Provide the [x, y] coordinate of the cell's center where the given text is located.  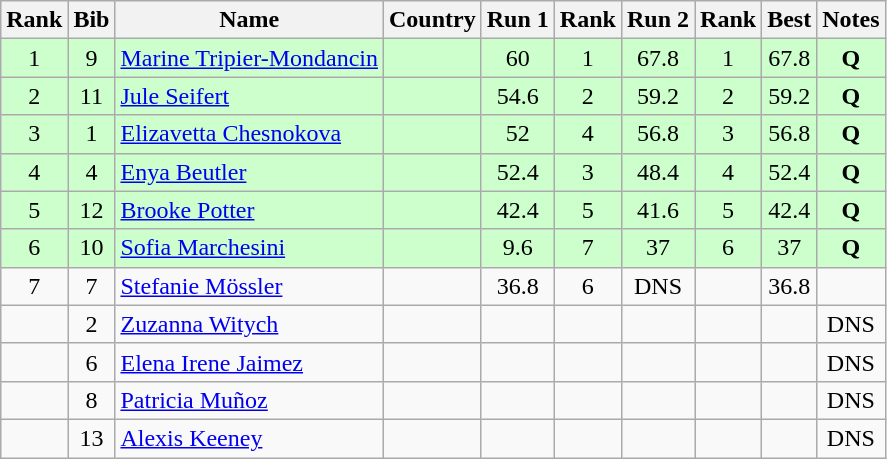
Jule Seifert [250, 96]
Stefanie Mössler [250, 286]
52 [518, 134]
Sofia Marchesini [250, 248]
Alexis Keeney [250, 438]
Best [790, 20]
12 [92, 210]
54.6 [518, 96]
Brooke Potter [250, 210]
Name [250, 20]
Notes [851, 20]
11 [92, 96]
10 [92, 248]
Patricia Muñoz [250, 400]
Elena Irene Jaimez [250, 362]
Zuzanna Witych [250, 324]
Country [432, 20]
Bib [92, 20]
8 [92, 400]
41.6 [658, 210]
48.4 [658, 172]
13 [92, 438]
Run 1 [518, 20]
Run 2 [658, 20]
Marine Tripier-Mondancin [250, 58]
Elizavetta Chesnokova [250, 134]
9.6 [518, 248]
60 [518, 58]
9 [92, 58]
Enya Beutler [250, 172]
